From the cell containing the given text, extract its center point as [X, Y] coordinate. 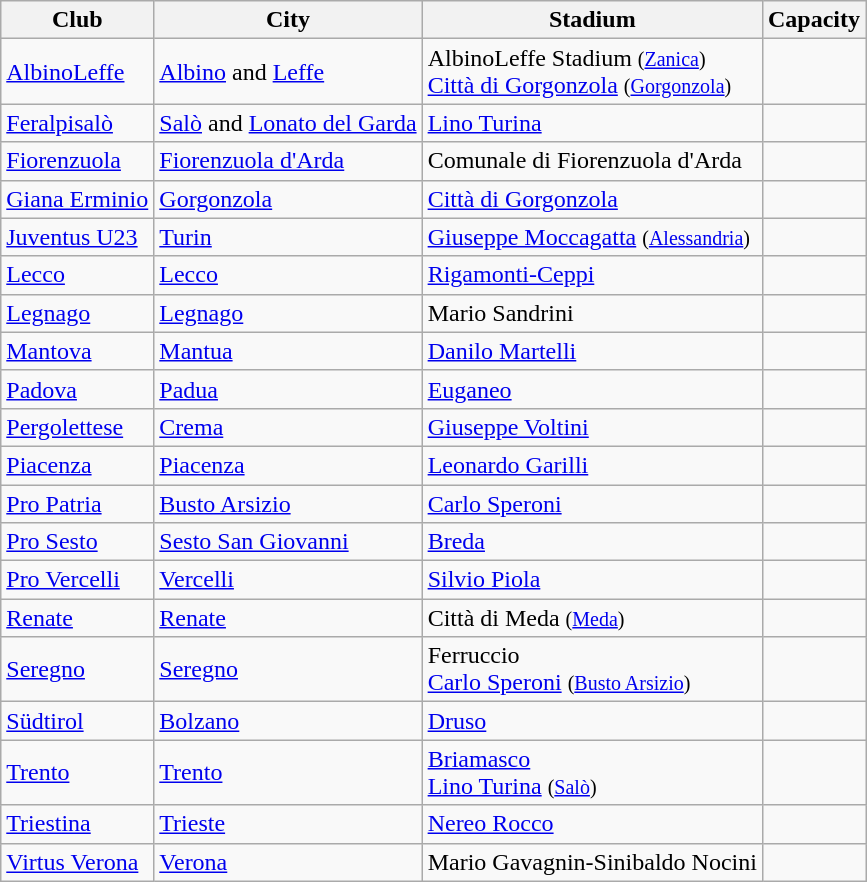
Pro Patria [78, 503]
Giana Erminio [78, 199]
Carlo Speroni [592, 503]
City [288, 20]
Fiorenzuola [78, 161]
Club [78, 20]
Mantua [288, 351]
Gorgonzola [288, 199]
Vercelli [288, 580]
Giuseppe Moccagatta (Alessandria) [592, 237]
Padua [288, 389]
Südtirol [78, 721]
AlbinoLeffe [78, 72]
Pergolettese [78, 427]
Mantova [78, 351]
FerruccioCarlo Speroni (Busto Arsizio) [592, 670]
Virtus Verona [78, 862]
Mario Sandrini [592, 313]
Città di Meda (Meda) [592, 618]
Sesto San Giovanni [288, 542]
Trieste [288, 824]
Silvio Piola [592, 580]
Fiorenzuola d'Arda [288, 161]
BriamascoLino Turina (Salò) [592, 772]
Breda [592, 542]
Feralpisalò [78, 123]
Crema [288, 427]
Capacity [814, 20]
Nereo Rocco [592, 824]
Comunale di Fiorenzuola d'Arda [592, 161]
Triestina [78, 824]
Druso [592, 721]
Lino Turina [592, 123]
Verona [288, 862]
Padova [78, 389]
Rigamonti-Ceppi [592, 275]
Leonardo Garilli [592, 465]
AlbinoLeffe Stadium (Zanica)Città di Gorgonzola (Gorgonzola) [592, 72]
Albino and Leffe [288, 72]
Bolzano [288, 721]
Pro Sesto [78, 542]
Pro Vercelli [78, 580]
Busto Arsizio [288, 503]
Mario Gavagnin-Sinibaldo Nocini [592, 862]
Euganeo [592, 389]
Giuseppe Voltini [592, 427]
Stadium [592, 20]
Città di Gorgonzola [592, 199]
Danilo Martelli [592, 351]
Juventus U23 [78, 237]
Salò and Lonato del Garda [288, 123]
Turin [288, 237]
